Identify which cell holds the provided text, then report its (x, y) central coordinate. 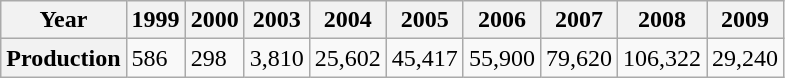
45,417 (424, 58)
Production (64, 58)
2000 (214, 20)
106,322 (662, 58)
3,810 (276, 58)
2005 (424, 20)
1999 (156, 20)
Year (64, 20)
2006 (502, 20)
55,900 (502, 58)
298 (214, 58)
29,240 (746, 58)
2008 (662, 20)
2007 (578, 20)
2003 (276, 20)
2004 (348, 20)
586 (156, 58)
79,620 (578, 58)
25,602 (348, 58)
2009 (746, 20)
